Return [X, Y] of the center of cell containing provided text 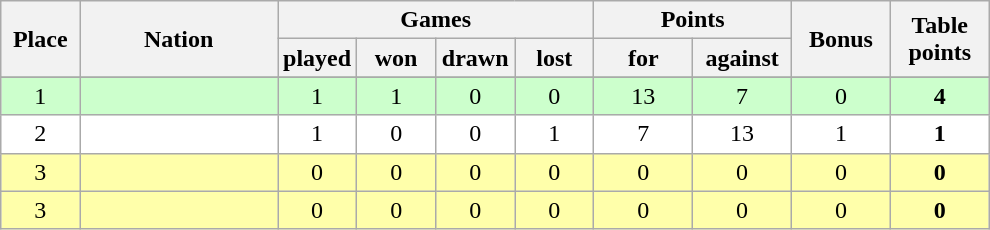
Place [40, 39]
Points [693, 20]
Tablepoints [940, 39]
for [644, 58]
Nation [179, 39]
Bonus [842, 39]
4 [940, 96]
won [396, 58]
2 [40, 134]
Games [436, 20]
against [742, 58]
lost [554, 58]
drawn [476, 58]
played [318, 58]
